Locate the cell with the specified text and output its (x, y) center coordinate. 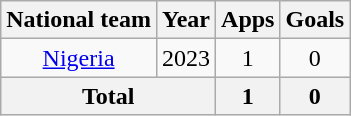
Total (108, 96)
2023 (186, 58)
Nigeria (79, 58)
Year (186, 20)
Goals (315, 20)
Apps (248, 20)
National team (79, 20)
